Detect which cell encompasses the target text, then output its [x, y] center coordinate. 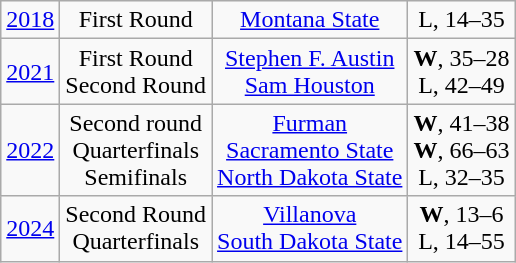
Second roundQuarterfinalsSemifinals [136, 150]
First Round [136, 20]
2018 [30, 20]
Second RoundQuarterfinals [136, 228]
L, 14–35 [462, 20]
Montana State [310, 20]
W, 35–28 L, 42–49 [462, 72]
2021 [30, 72]
First RoundSecond Round [136, 72]
W, 13–6L, 14–55 [462, 228]
2024 [30, 228]
W, 41–38W, 66–63 L, 32–35 [462, 150]
VillanovaSouth Dakota State [310, 228]
2022 [30, 150]
Stephen F. AustinSam Houston [310, 72]
FurmanSacramento StateNorth Dakota State [310, 150]
